Pinpoint the cell where the given text exists, returning its [x, y] midpoint coordinate. 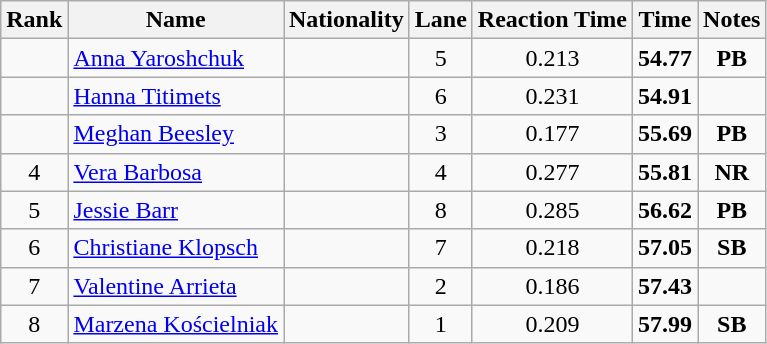
56.62 [664, 210]
Notes [732, 20]
54.91 [664, 96]
Marzena Kościelniak [176, 324]
0.209 [552, 324]
57.43 [664, 286]
0.285 [552, 210]
3 [440, 134]
Lane [440, 20]
Hanna Titimets [176, 96]
2 [440, 286]
Reaction Time [552, 20]
0.213 [552, 58]
Jessie Barr [176, 210]
55.81 [664, 172]
Rank [34, 20]
0.177 [552, 134]
0.218 [552, 248]
57.05 [664, 248]
Vera Barbosa [176, 172]
Christiane Klopsch [176, 248]
1 [440, 324]
54.77 [664, 58]
0.231 [552, 96]
0.186 [552, 286]
Nationality [347, 20]
0.277 [552, 172]
Name [176, 20]
57.99 [664, 324]
Anna Yaroshchuk [176, 58]
Valentine Arrieta [176, 286]
NR [732, 172]
55.69 [664, 134]
Meghan Beesley [176, 134]
Time [664, 20]
